Identify which cell holds the provided text, then report its [X, Y] central coordinate. 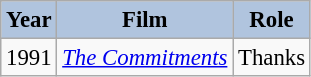
Role [272, 20]
Film [145, 20]
The Commitments [145, 58]
Year [29, 20]
Thanks [272, 58]
1991 [29, 58]
